Pinpoint the cell where the given text exists, returning its [x, y] midpoint coordinate. 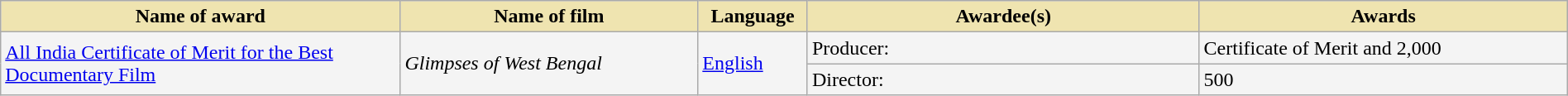
Certificate of Merit and 2,000 [1383, 48]
Awardee(s) [1003, 17]
Awards [1383, 17]
Glimpses of West Bengal [549, 64]
Name of award [200, 17]
English [753, 64]
Name of film [549, 17]
Producer: [1003, 48]
500 [1383, 79]
Director: [1003, 79]
All India Certificate of Merit for the Best Documentary Film [200, 64]
Language [753, 17]
